Pinpoint the cell where the given text exists, returning its (X, Y) midpoint coordinate. 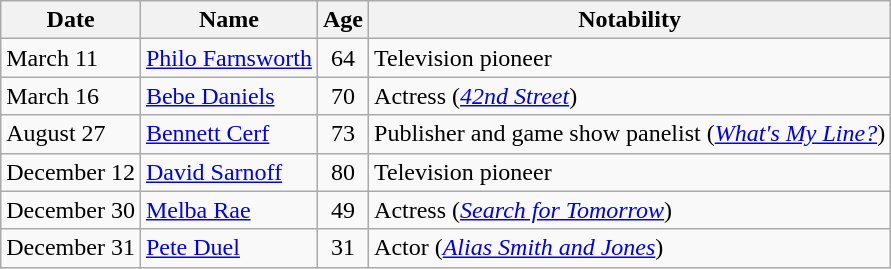
Name (228, 20)
73 (342, 134)
March 16 (71, 96)
Date (71, 20)
64 (342, 58)
Actress (42nd Street) (630, 96)
Actor (Alias Smith and Jones) (630, 248)
49 (342, 210)
Actress (Search for Tomorrow) (630, 210)
December 12 (71, 172)
December 31 (71, 248)
Age (342, 20)
March 11 (71, 58)
31 (342, 248)
Melba Rae (228, 210)
Bennett Cerf (228, 134)
August 27 (71, 134)
Pete Duel (228, 248)
Philo Farnsworth (228, 58)
80 (342, 172)
Publisher and game show panelist (What's My Line?) (630, 134)
Bebe Daniels (228, 96)
70 (342, 96)
Notability (630, 20)
December 30 (71, 210)
David Sarnoff (228, 172)
